Scan for the cell matching the given text and deliver its (X, Y) coordinate at center. 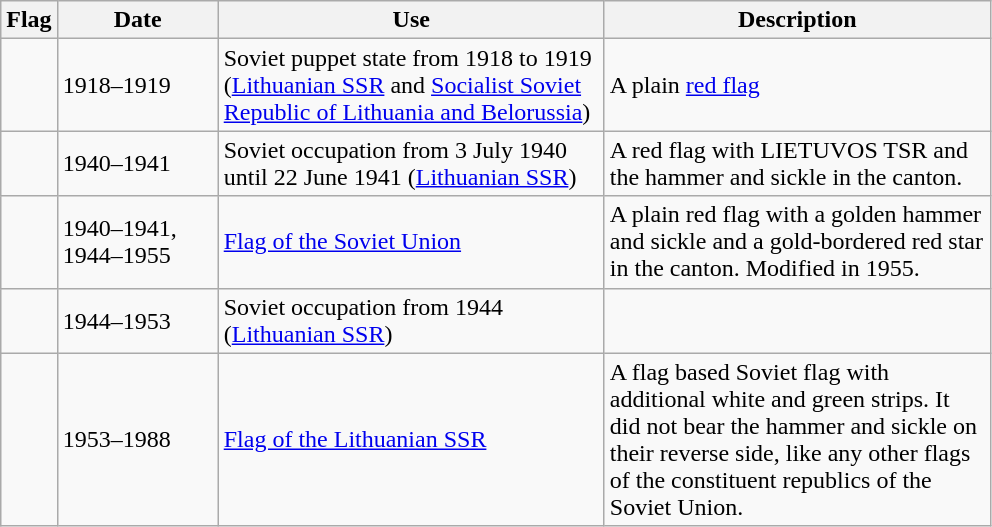
1918–1919 (138, 85)
Flag of the Lithuanian SSR (411, 440)
Description (797, 20)
A red flag with LIETUVOS TSR and the hammer and sickle in the canton. (797, 164)
1940–1941 (138, 164)
1944–1953 (138, 320)
Use (411, 20)
1940–1941,1944–1955 (138, 242)
Flag of the Soviet Union (411, 242)
A plain red flag with a golden hammer and sickle and a gold-bordered red star in the canton. Modified in 1955. (797, 242)
A plain red flag (797, 85)
Soviet occupation from 3 July 1940 until 22 June 1941 (Lithuanian SSR) (411, 164)
Date (138, 20)
1953–1988 (138, 440)
Soviet puppet state from 1918 to 1919 (Lithuanian SSR and Socialist Soviet Republic of Lithuania and Belorussia) (411, 85)
Soviet occupation from 1944 (Lithuanian SSR) (411, 320)
Flag (29, 20)
